Identify which cell holds the provided text, then report its [x, y] central coordinate. 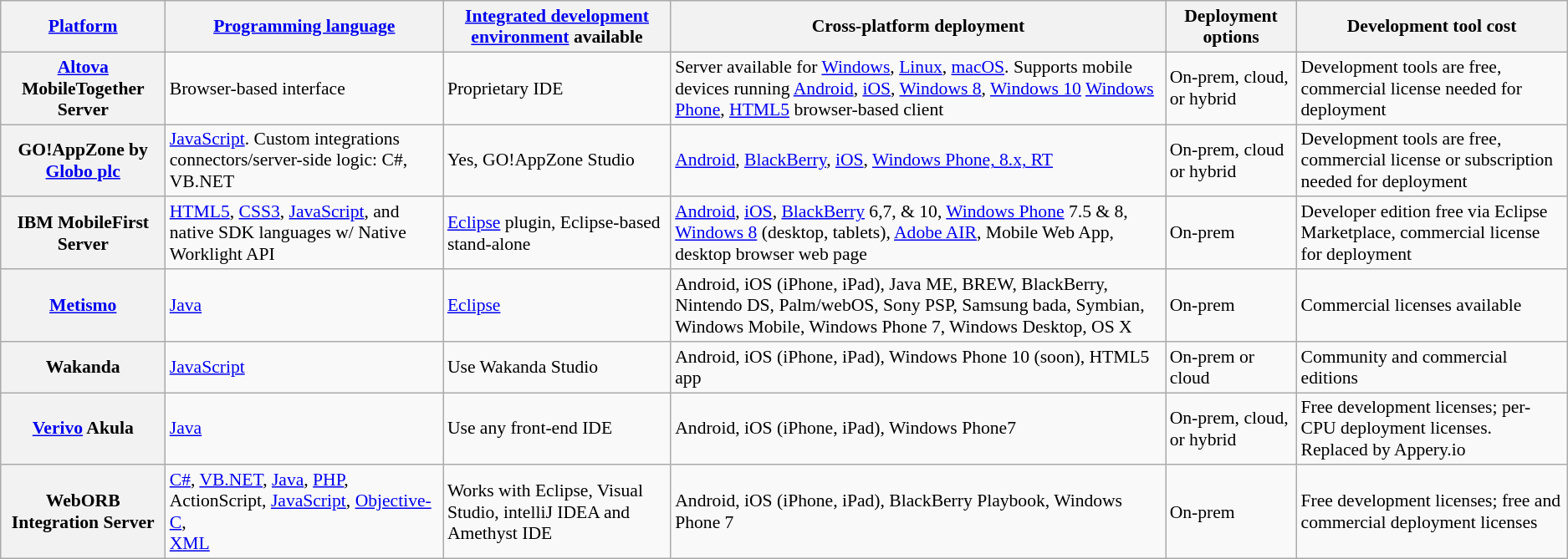
Free development licenses; per-CPU deployment licenses. Replaced by Appery.io [1432, 429]
Yes, GO!AppZone Studio [557, 160]
Deployment options [1231, 27]
HTML5, CSS3, JavaScript, and native SDK languages w/ Native Worklight API [304, 234]
Use Wakanda Studio [557, 368]
Commercial licenses available [1432, 306]
Metismo [84, 306]
Developer edition free via Eclipse Marketplace, commercial license for deployment [1432, 234]
Altova MobileTogether Server [84, 89]
Android, iOS (iPhone, iPad), Windows Phone7 [918, 429]
Platform [84, 27]
C#, VB.NET, Java, PHP, ActionScript, JavaScript, Objective-C,XML [304, 512]
Android, BlackBerry, iOS, Windows Phone, 8.x, RT [918, 160]
JavaScript [304, 368]
On-prem or cloud [1231, 368]
Development tools are free, commercial license or subscription needed for deployment [1432, 160]
Eclipse plugin, Eclipse-based stand-alone [557, 234]
Android, iOS (iPhone, iPad), BlackBerry Playbook, Windows Phone 7 [918, 512]
Proprietary IDE [557, 89]
WebORB Integration Server [84, 512]
Integrated development environment available [557, 27]
JavaScript. Custom integrations connectors/server-side logic: C#, VB.NET [304, 160]
Eclipse [557, 306]
Use any front-end IDE [557, 429]
Android, iOS, BlackBerry 6,7, & 10, Windows Phone 7.5 & 8, Windows 8 (desktop, tablets), Adobe AIR, Mobile Web App, desktop browser web page [918, 234]
Development tool cost [1432, 27]
Verivo Akula [84, 429]
Wakanda [84, 368]
GO!AppZone by Globo plc [84, 160]
Community and commercial editions [1432, 368]
IBM MobileFirst Server [84, 234]
Browser-based interface [304, 89]
Works with Eclipse, Visual Studio, intelliJ IDEA and Amethyst IDE [557, 512]
Development tools are free, commercial license needed for deployment [1432, 89]
On-prem, cloud or hybrid [1231, 160]
Cross-platform deployment [918, 27]
Free development licenses; free and commercial deployment licenses [1432, 512]
Programming language [304, 27]
Android, iOS (iPhone, iPad), Windows Phone 10 (soon), HTML5 app [918, 368]
